Identify which cell holds the provided text, then report its (x, y) central coordinate. 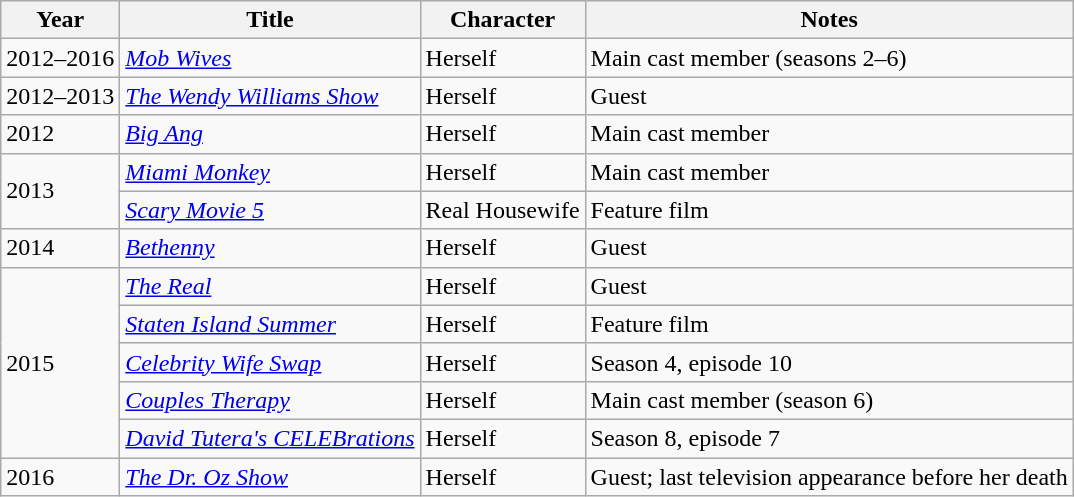
Main cast member (seasons 2–6) (829, 58)
Couples Therapy (270, 400)
David Tutera's CELEBrations (270, 438)
2013 (60, 191)
2014 (60, 248)
Guest; last television appearance before her death (829, 477)
Bethenny (270, 248)
2012 (60, 134)
Season 8, episode 7 (829, 438)
2016 (60, 477)
2012–2013 (60, 96)
Scary Movie 5 (270, 210)
2012–2016 (60, 58)
Celebrity Wife Swap (270, 362)
Year (60, 20)
2015 (60, 362)
Staten Island Summer (270, 324)
Main cast member (season 6) (829, 400)
Miami Monkey (270, 172)
Title (270, 20)
Character (502, 20)
Notes (829, 20)
The Wendy Williams Show (270, 96)
The Real (270, 286)
Season 4, episode 10 (829, 362)
Big Ang (270, 134)
Mob Wives (270, 58)
Real Housewife (502, 210)
The Dr. Oz Show (270, 477)
